Find where the given text appears and provide that cell's center as [X, Y] coordinate. 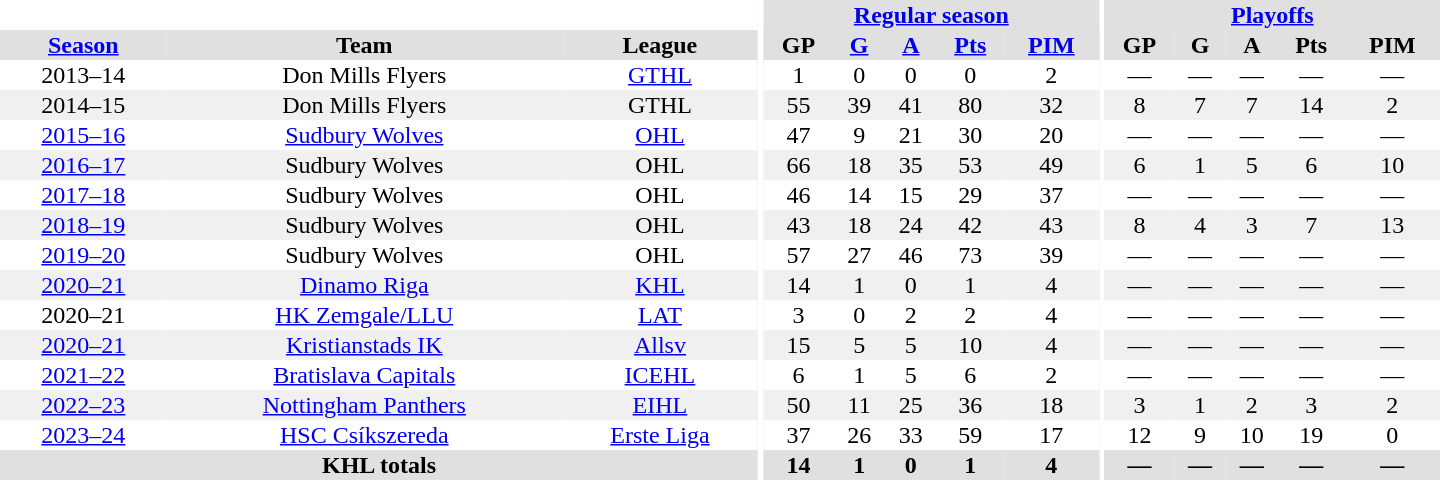
42 [970, 225]
Dinamo Riga [364, 285]
19 [1312, 435]
73 [970, 255]
66 [799, 165]
2023–24 [84, 435]
KHL [660, 285]
12 [1140, 435]
Kristianstads IK [364, 345]
36 [970, 405]
2015–16 [84, 135]
21 [911, 135]
41 [911, 105]
KHL totals [379, 465]
Bratislava Capitals [364, 375]
17 [1052, 435]
29 [970, 195]
LAT [660, 315]
50 [799, 405]
2013–14 [84, 75]
33 [911, 435]
2022–23 [84, 405]
26 [859, 435]
HK Zemgale/LLU [364, 315]
35 [911, 165]
47 [799, 135]
2014–15 [84, 105]
53 [970, 165]
League [660, 45]
Erste Liga [660, 435]
24 [911, 225]
2019–20 [84, 255]
Season [84, 45]
2016–17 [84, 165]
49 [1052, 165]
Nottingham Panthers [364, 405]
Playoffs [1272, 15]
ICEHL [660, 375]
11 [859, 405]
32 [1052, 105]
HSC Csíkszereda [364, 435]
80 [970, 105]
Regular season [932, 15]
Team [364, 45]
EIHL [660, 405]
25 [911, 405]
20 [1052, 135]
2018–19 [84, 225]
59 [970, 435]
57 [799, 255]
2017–18 [84, 195]
27 [859, 255]
13 [1392, 225]
55 [799, 105]
Allsv [660, 345]
30 [970, 135]
2021–22 [84, 375]
